Identify which cell holds the provided text, then report its [X, Y] central coordinate. 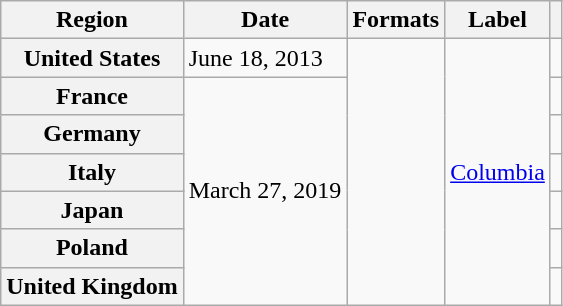
Japan [92, 210]
Label [498, 20]
France [92, 96]
Region [92, 20]
Germany [92, 134]
March 27, 2019 [265, 191]
Italy [92, 172]
Poland [92, 248]
United Kingdom [92, 286]
June 18, 2013 [265, 58]
Formats [396, 20]
Columbia [498, 172]
United States [92, 58]
Date [265, 20]
